Detect which cell encompasses the target text, then output its (x, y) center coordinate. 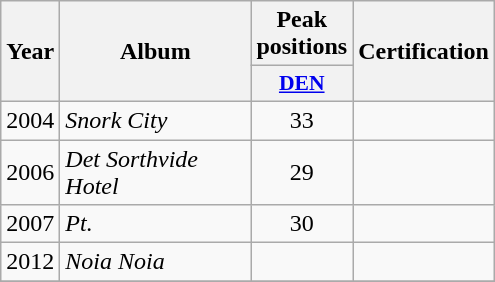
2006 (30, 172)
Certification (424, 52)
Snork City (156, 120)
30 (302, 224)
2007 (30, 224)
Noia Noia (156, 262)
Year (30, 52)
29 (302, 172)
2004 (30, 120)
33 (302, 120)
Det Sorthvide Hotel (156, 172)
Peak positions (302, 34)
Album (156, 52)
Pt. (156, 224)
2012 (30, 262)
DEN (302, 84)
